Search for the cell housing the specified text and yield its (x, y) center coordinate. 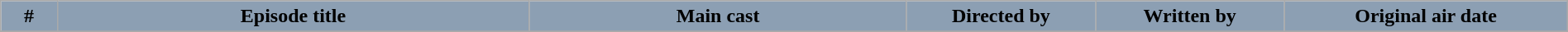
Episode title (293, 16)
# (29, 16)
Written by (1190, 16)
Main cast (718, 16)
Original air date (1426, 16)
Directed by (1001, 16)
